Scan for the cell matching the given text and deliver its [x, y] coordinate at center. 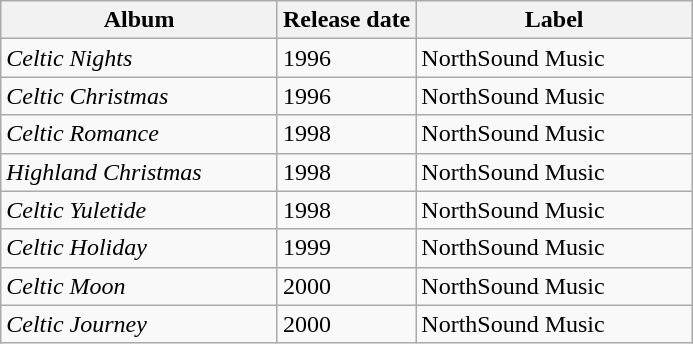
Celtic Holiday [140, 248]
Celtic Nights [140, 58]
Release date [346, 20]
Highland Christmas [140, 172]
Celtic Christmas [140, 96]
1999 [346, 248]
Album [140, 20]
Celtic Yuletide [140, 210]
Celtic Journey [140, 324]
Label [554, 20]
Celtic Romance [140, 134]
Celtic Moon [140, 286]
